Provide the [x, y] coordinate of the cell's center where the given text is located.  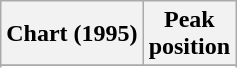
Peakposition [189, 34]
Chart (1995) [72, 34]
